Scan for the cell matching the given text and deliver its [X, Y] coordinate at center. 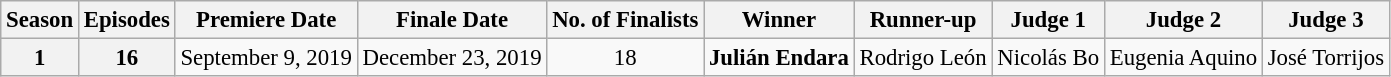
Julián Endara [780, 58]
Runner-up [923, 20]
No. of Finalists [626, 20]
September 9, 2019 [266, 58]
Finale Date [452, 20]
Winner [780, 20]
16 [126, 58]
Season [40, 20]
Nicolás Bo [1048, 58]
December 23, 2019 [452, 58]
Judge 3 [1326, 20]
Eugenia Aquino [1183, 58]
José Torrijos [1326, 58]
Judge 1 [1048, 20]
Rodrigo León [923, 58]
1 [40, 58]
Episodes [126, 20]
Judge 2 [1183, 20]
Premiere Date [266, 20]
18 [626, 58]
